Return (X, Y) of the center of cell containing provided text 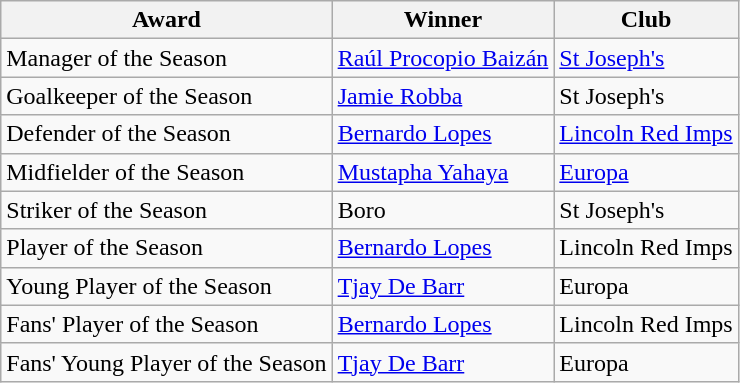
Award (166, 20)
Boro (443, 210)
Defender of the Season (166, 134)
Fans' Player of the Season (166, 324)
Raúl Procopio Baizán (443, 58)
Midfielder of the Season (166, 172)
Young Player of the Season (166, 286)
Fans' Young Player of the Season (166, 362)
Goalkeeper of the Season (166, 96)
Manager of the Season (166, 58)
Winner (443, 20)
Jamie Robba (443, 96)
Striker of the Season (166, 210)
Player of the Season (166, 248)
Mustapha Yahaya (443, 172)
Club (646, 20)
